Search for the cell housing the specified text and yield its [x, y] center coordinate. 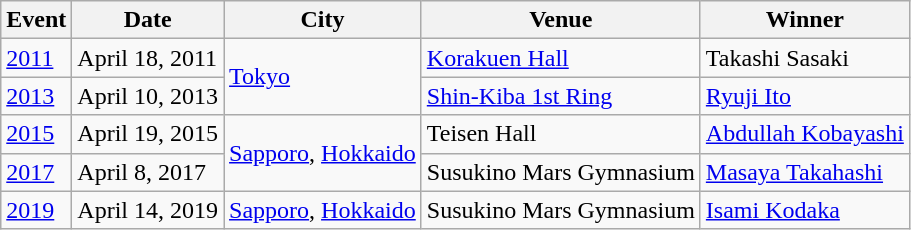
Takashi Sasaki [804, 58]
Event [36, 20]
Teisen Hall [560, 134]
Tokyo [323, 77]
2015 [36, 134]
Masaya Takahashi [804, 172]
April 18, 2011 [148, 58]
Abdullah Kobayashi [804, 134]
2017 [36, 172]
April 8, 2017 [148, 172]
April 19, 2015 [148, 134]
April 10, 2013 [148, 96]
Ryuji Ito [804, 96]
Shin-Kiba 1st Ring [560, 96]
Winner [804, 20]
2013 [36, 96]
April 14, 2019 [148, 210]
City [323, 20]
Venue [560, 20]
Isami Kodaka [804, 210]
2019 [36, 210]
Korakuen Hall [560, 58]
2011 [36, 58]
Date [148, 20]
